Extract the [x, y] coordinate from the center of the cell holding the provided text.  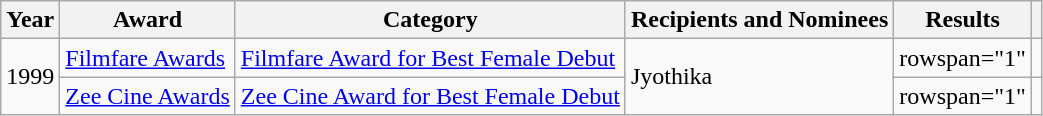
Zee Cine Awards [148, 96]
Zee Cine Award for Best Female Debut [430, 96]
Jyothika [759, 77]
Award [148, 20]
Year [30, 20]
Results [963, 20]
Recipients and Nominees [759, 20]
Filmfare Awards [148, 58]
Category [430, 20]
1999 [30, 77]
Filmfare Award for Best Female Debut [430, 58]
